Scan for the cell matching the given text and deliver its [X, Y] coordinate at center. 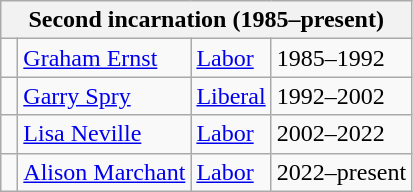
2002–2022 [341, 134]
Alison Marchant [104, 172]
Liberal [231, 96]
Lisa Neville [104, 134]
2022–present [341, 172]
1992–2002 [341, 96]
Graham Ernst [104, 58]
Second incarnation (1985–present) [206, 20]
1985–1992 [341, 58]
Garry Spry [104, 96]
